Return (x, y) of the center of cell containing provided text 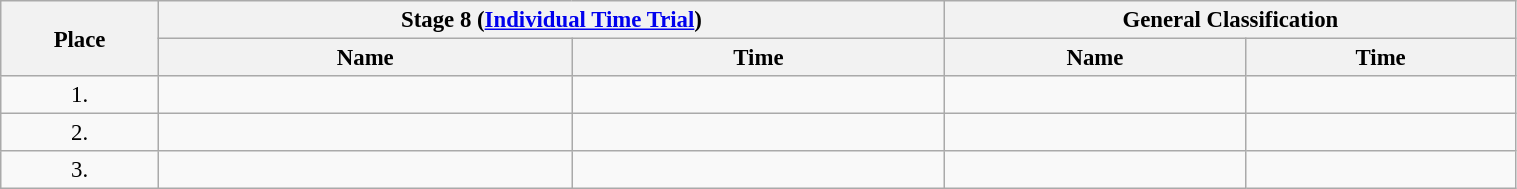
1. (80, 95)
General Classification (1230, 20)
Stage 8 (Individual Time Trial) (551, 20)
3. (80, 170)
2. (80, 133)
Place (80, 38)
